Capture the cell that displays the provided text and extract its [x, y] central coordinate. 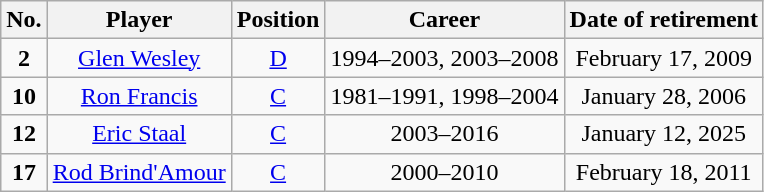
Player [139, 20]
Career [444, 20]
D [278, 58]
1981–1991, 1998–2004 [444, 96]
2003–2016 [444, 134]
January 12, 2025 [664, 134]
Position [278, 20]
1994–2003, 2003–2008 [444, 58]
Date of retirement [664, 20]
No. [24, 20]
12 [24, 134]
Rod Brind'Amour [139, 172]
January 28, 2006 [664, 96]
10 [24, 96]
Eric Staal [139, 134]
2000–2010 [444, 172]
February 18, 2011 [664, 172]
17 [24, 172]
2 [24, 58]
Ron Francis [139, 96]
Glen Wesley [139, 58]
February 17, 2009 [664, 58]
